Locate the cell with the specified text and output its (x, y) center coordinate. 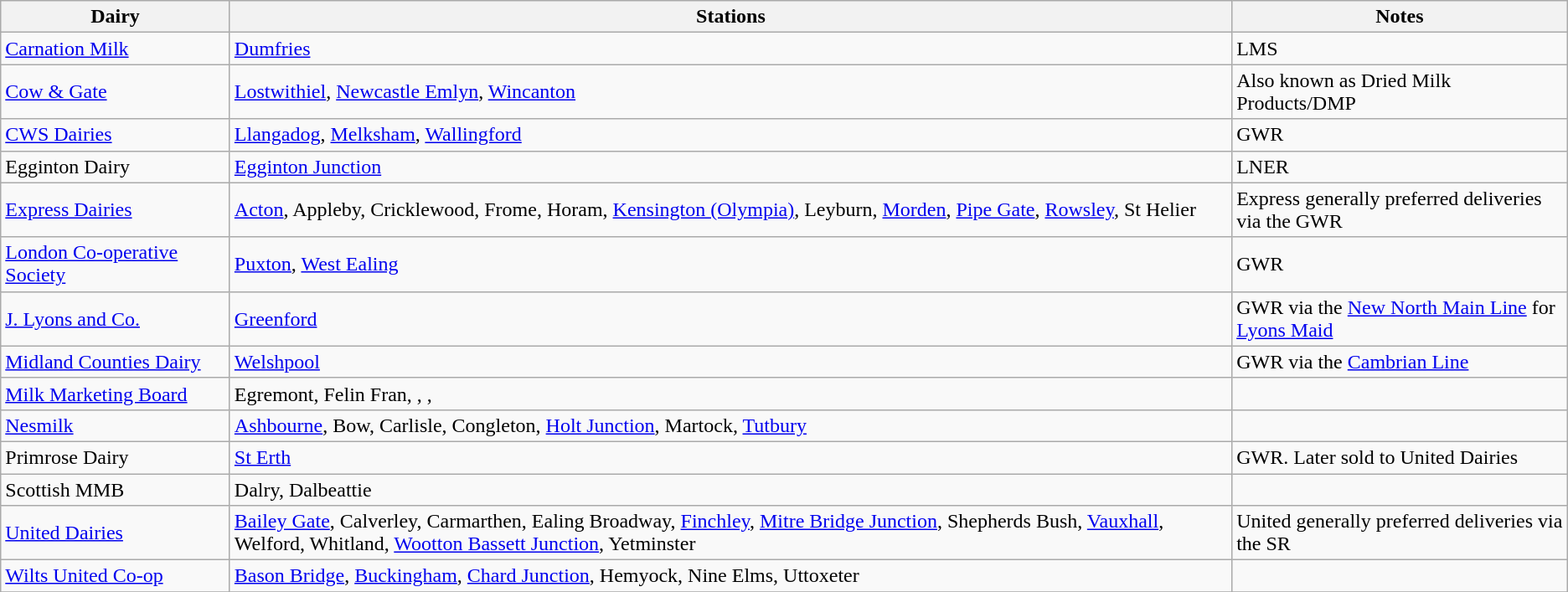
GWR via the Cambrian Line (1400, 362)
LMS (1400, 49)
Wilts United Co-op (116, 576)
Scottish MMB (116, 490)
LNER (1400, 167)
United Dairies (116, 533)
Carnation Milk (116, 49)
Greenford (730, 318)
Midland Counties Dairy (116, 362)
London Co-operative Society (116, 265)
Express generally preferred deliveries via the GWR (1400, 209)
Llangadog, Melksham, Wallingford (730, 135)
Express Dairies (116, 209)
Notes (1400, 17)
CWS Dairies (116, 135)
Egginton Dairy (116, 167)
Stations (730, 17)
Welshpool (730, 362)
St Erth (730, 457)
Dalry, Dalbeattie (730, 490)
Primrose Dairy (116, 457)
Dumfries (730, 49)
J. Lyons and Co. (116, 318)
Nesmilk (116, 425)
United generally preferred deliveries via the SR (1400, 533)
Egginton Junction (730, 167)
Also known as Dried Milk Products/DMP (1400, 92)
Lostwithiel, Newcastle Emlyn, Wincanton (730, 92)
GWR via the New North Main Line for Lyons Maid (1400, 318)
Milk Marketing Board (116, 394)
Dairy (116, 17)
Egremont, Felin Fran, , , (730, 394)
GWR. Later sold to United Dairies (1400, 457)
Bason Bridge, Buckingham, Chard Junction, Hemyock, Nine Elms, Uttoxeter (730, 576)
Puxton, West Ealing (730, 265)
Cow & Gate (116, 92)
Acton, Appleby, Cricklewood, Frome, Horam, Kensington (Olympia), Leyburn, Morden, Pipe Gate, Rowsley, St Helier (730, 209)
Ashbourne, Bow, Carlisle, Congleton, Holt Junction, Martock, Tutbury (730, 425)
